Capture the cell that displays the provided text and extract its (X, Y) central coordinate. 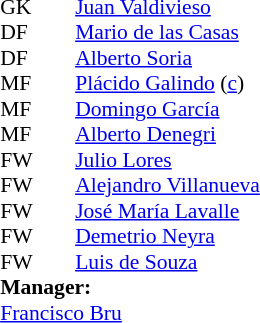
Mario de las Casas (168, 33)
Alberto Soria (168, 58)
Julio Lores (168, 160)
Plácido Galindo (c) (168, 83)
Alejandro Villanueva (168, 185)
Manager: (130, 287)
José María Lavalle (168, 211)
Luis de Souza (168, 262)
Demetrio Neyra (168, 237)
Alberto Denegri (168, 135)
Domingo García (168, 109)
